Output the [X, Y] coordinate of the center of the cell containing the given text.  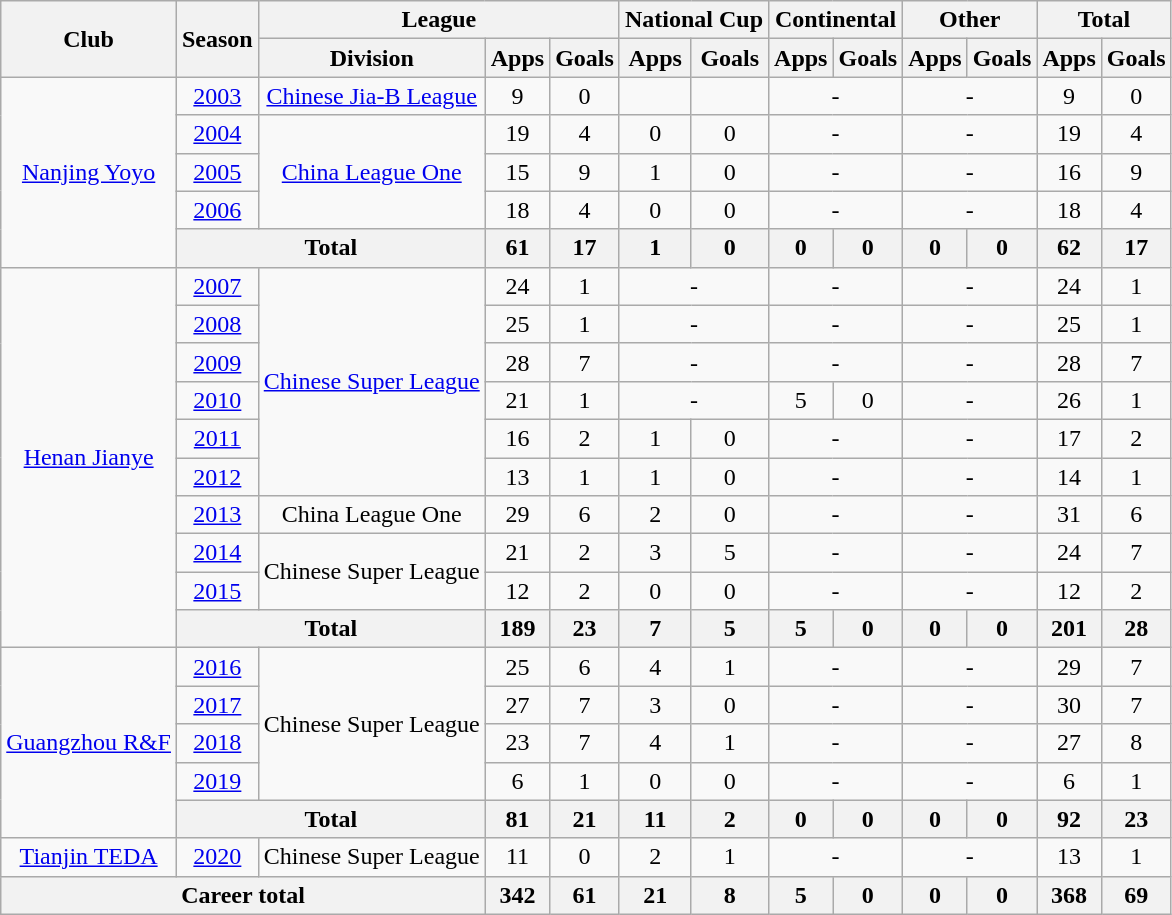
Chinese Jia-B League [372, 96]
Division [372, 58]
2020 [217, 857]
League [438, 20]
Career total [243, 895]
2014 [217, 553]
Guangzhou R&F [89, 743]
2006 [217, 210]
201 [1069, 629]
2017 [217, 705]
2009 [217, 362]
2007 [217, 286]
2008 [217, 324]
2010 [217, 400]
30 [1069, 705]
69 [1136, 895]
368 [1069, 895]
Other [970, 20]
2015 [217, 591]
2016 [217, 667]
Club [89, 39]
62 [1069, 248]
92 [1069, 819]
15 [517, 172]
Tianjin TEDA [89, 857]
342 [517, 895]
2018 [217, 743]
81 [517, 819]
2012 [217, 477]
Nanjing Yoyo [89, 172]
2004 [217, 134]
Season [217, 39]
2013 [217, 515]
2005 [217, 172]
Continental [836, 20]
189 [517, 629]
Henan Jianye [89, 458]
2011 [217, 438]
2003 [217, 96]
National Cup [694, 20]
2019 [217, 781]
26 [1069, 400]
31 [1069, 515]
14 [1069, 477]
